Search for the cell housing the specified text and yield its (x, y) center coordinate. 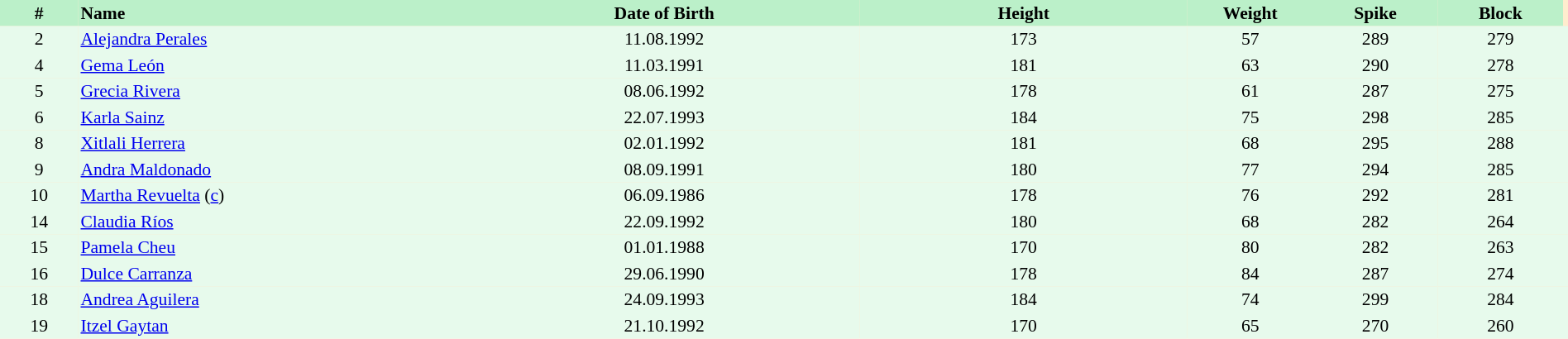
Martha Revuelta (c) (273, 195)
22.09.1992 (664, 222)
Gema León (273, 65)
299 (1374, 299)
75 (1250, 117)
Alejandra Perales (273, 40)
63 (1250, 65)
84 (1250, 274)
Pamela Cheu (273, 248)
16 (39, 274)
11.03.1991 (664, 65)
288 (1500, 144)
01.01.1988 (664, 248)
06.09.1986 (664, 195)
11.08.1992 (664, 40)
21.10.1992 (664, 326)
2 (39, 40)
10 (39, 195)
77 (1250, 169)
65 (1250, 326)
9 (39, 169)
298 (1374, 117)
74 (1250, 299)
Claudia Ríos (273, 222)
Weight (1250, 13)
Andra Maldonado (273, 169)
4 (39, 65)
292 (1374, 195)
22.07.1993 (664, 117)
57 (1250, 40)
295 (1374, 144)
6 (39, 117)
289 (1374, 40)
19 (39, 326)
Date of Birth (664, 13)
15 (39, 248)
260 (1500, 326)
Karla Sainz (273, 117)
76 (1250, 195)
Dulce Carranza (273, 274)
5 (39, 91)
Grecia Rivera (273, 91)
274 (1500, 274)
270 (1374, 326)
8 (39, 144)
61 (1250, 91)
80 (1250, 248)
Xitlali Herrera (273, 144)
279 (1500, 40)
# (39, 13)
Itzel Gaytan (273, 326)
Spike (1374, 13)
02.01.1992 (664, 144)
29.06.1990 (664, 274)
08.06.1992 (664, 91)
290 (1374, 65)
08.09.1991 (664, 169)
Height (1024, 13)
284 (1500, 299)
263 (1500, 248)
278 (1500, 65)
24.09.1993 (664, 299)
173 (1024, 40)
Block (1500, 13)
294 (1374, 169)
Andrea Aguilera (273, 299)
18 (39, 299)
Name (273, 13)
264 (1500, 222)
281 (1500, 195)
275 (1500, 91)
14 (39, 222)
